Return [x, y] of the center of cell containing provided text 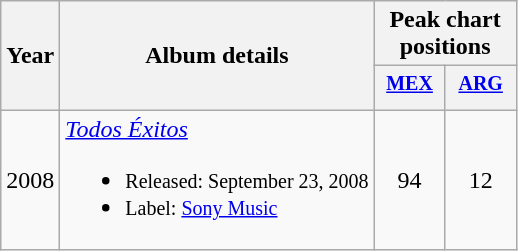
Todos ÉxitosReleased: September 23, 2008Label: Sony Music [217, 180]
ARG [480, 88]
2008 [30, 180]
MEX [410, 88]
Peak chart positions [445, 34]
94 [410, 180]
Year [30, 56]
12 [480, 180]
Album details [217, 56]
